Find where the given text appears and provide that cell's center as [x, y] coordinate. 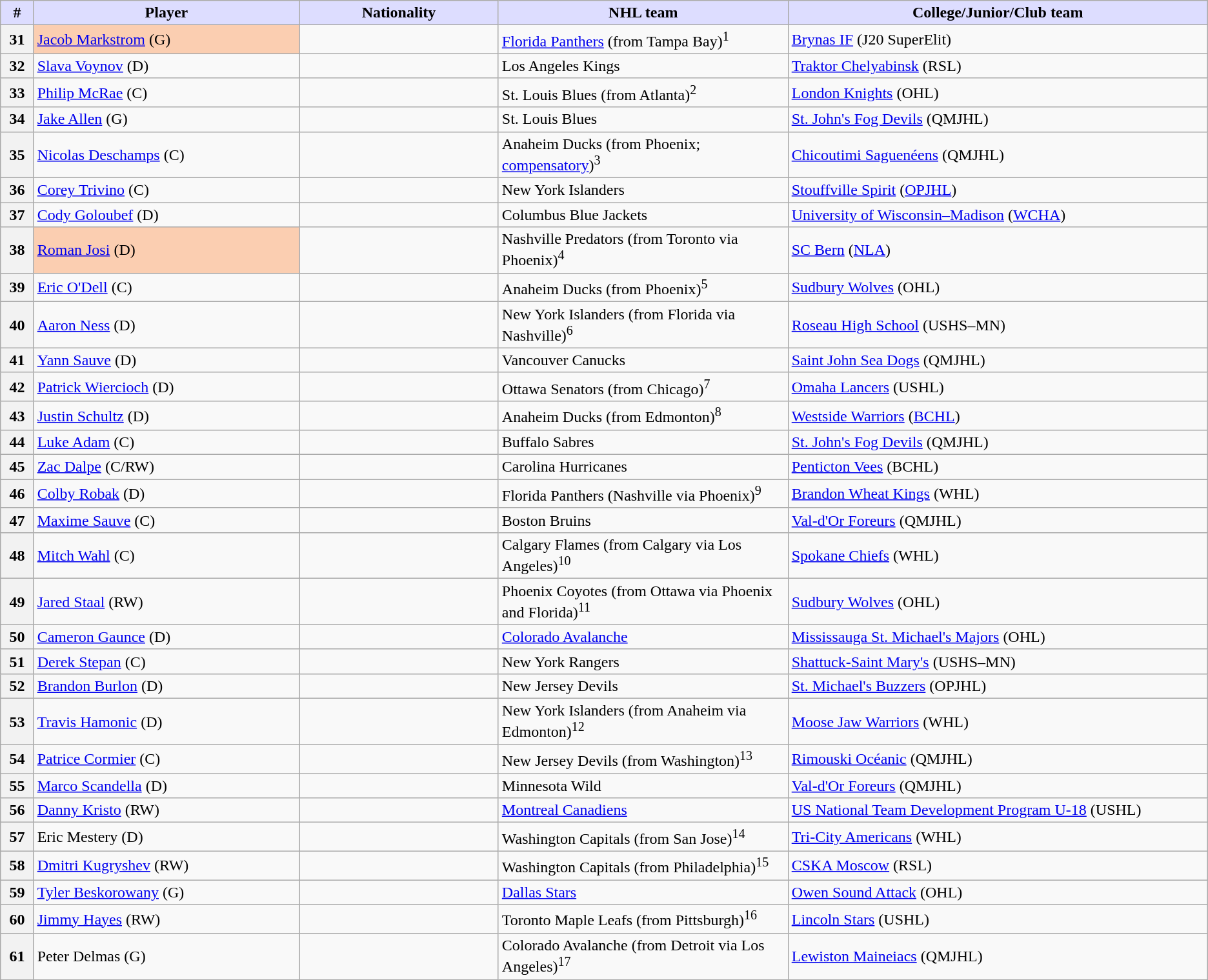
St. Louis Blues [643, 119]
Peter Delmas (G) [166, 957]
Cody Goloubef (D) [166, 215]
Ottawa Senators (from Chicago)7 [643, 387]
New York Islanders (from Anaheim via Edmonton)12 [643, 722]
Montreal Canadiens [643, 810]
CSKA Moscow (RSL) [998, 866]
40 [17, 325]
Justin Schultz (D) [166, 415]
Corey Trivino (C) [166, 190]
Washington Capitals (from San Jose)14 [643, 837]
Dallas Stars [643, 892]
Maxime Sauve (C) [166, 520]
Chicoutimi Saguenéens (QMJHL) [998, 155]
Jacob Markstrom (G) [166, 40]
Brynas IF (J20 SuperElit) [998, 40]
Florida Panthers (from Tampa Bay)1 [643, 40]
57 [17, 837]
Dmitri Kugryshev (RW) [166, 866]
Carolina Hurricanes [643, 467]
31 [17, 40]
Penticton Vees (BCHL) [998, 467]
Traktor Chelyabinsk (RSL) [998, 66]
London Knights (OHL) [998, 93]
SC Bern (NLA) [998, 250]
61 [17, 957]
NHL team [643, 13]
Travis Hamonic (D) [166, 722]
Lewiston Maineiacs (QMJHL) [998, 957]
Philip McRae (C) [166, 93]
Washington Capitals (from Philadelphia)15 [643, 866]
48 [17, 555]
59 [17, 892]
32 [17, 66]
Brandon Burlon (D) [166, 686]
Westside Warriors (BCHL) [998, 415]
38 [17, 250]
39 [17, 288]
Anaheim Ducks (from Phoenix; compensatory)3 [643, 155]
Aaron Ness (D) [166, 325]
Colby Robak (D) [166, 494]
Anaheim Ducks (from Edmonton)8 [643, 415]
Tyler Beskorowany (G) [166, 892]
Nationality [399, 13]
St. Michael's Buzzers (OPJHL) [998, 686]
Toronto Maple Leafs (from Pittsburgh)16 [643, 919]
Boston Bruins [643, 520]
55 [17, 786]
Rimouski Océanic (QMJHL) [998, 759]
New Jersey Devils [643, 686]
St. Louis Blues (from Atlanta)2 [643, 93]
Eric Mestery (D) [166, 837]
Danny Kristo (RW) [166, 810]
Vancouver Canucks [643, 360]
Moose Jaw Warriors (WHL) [998, 722]
Jared Staal (RW) [166, 602]
Derek Stepan (C) [166, 661]
45 [17, 467]
Patrick Wiercioch (D) [166, 387]
41 [17, 360]
Brandon Wheat Kings (WHL) [998, 494]
Florida Panthers (Nashville via Phoenix)9 [643, 494]
Omaha Lancers (USHL) [998, 387]
Roman Josi (D) [166, 250]
Mitch Wahl (C) [166, 555]
50 [17, 637]
Shattuck-Saint Mary's (USHS–MN) [998, 661]
Colorado Avalanche (from Detroit via Los Angeles)17 [643, 957]
49 [17, 602]
Minnesota Wild [643, 786]
Spokane Chiefs (WHL) [998, 555]
54 [17, 759]
Nashville Predators (from Toronto via Phoenix)4 [643, 250]
Roseau High School (USHS–MN) [998, 325]
New York Islanders (from Florida via Nashville)6 [643, 325]
35 [17, 155]
US National Team Development Program U-18 (USHL) [998, 810]
Player [166, 13]
58 [17, 866]
Colorado Avalanche [643, 637]
Saint John Sea Dogs (QMJHL) [998, 360]
Nicolas Deschamps (C) [166, 155]
Phoenix Coyotes (from Ottawa via Phoenix and Florida)11 [643, 602]
42 [17, 387]
Mississauga St. Michael's Majors (OHL) [998, 637]
New York Rangers [643, 661]
Jimmy Hayes (RW) [166, 919]
Owen Sound Attack (OHL) [998, 892]
Zac Dalpe (C/RW) [166, 467]
44 [17, 443]
Anaheim Ducks (from Phoenix)5 [643, 288]
Buffalo Sabres [643, 443]
56 [17, 810]
47 [17, 520]
# [17, 13]
Calgary Flames (from Calgary via Los Angeles)10 [643, 555]
Tri-City Americans (WHL) [998, 837]
Yann Sauve (D) [166, 360]
Los Angeles Kings [643, 66]
Luke Adam (C) [166, 443]
36 [17, 190]
College/Junior/Club team [998, 13]
Jake Allen (G) [166, 119]
52 [17, 686]
33 [17, 93]
34 [17, 119]
University of Wisconsin–Madison (WCHA) [998, 215]
New Jersey Devils (from Washington)13 [643, 759]
Columbus Blue Jackets [643, 215]
53 [17, 722]
43 [17, 415]
60 [17, 919]
46 [17, 494]
37 [17, 215]
Cameron Gaunce (D) [166, 637]
Eric O'Dell (C) [166, 288]
Slava Voynov (D) [166, 66]
51 [17, 661]
Patrice Cormier (C) [166, 759]
Lincoln Stars (USHL) [998, 919]
Stouffville Spirit (OPJHL) [998, 190]
Marco Scandella (D) [166, 786]
New York Islanders [643, 190]
